Determine the (x, y) coordinate at the center of the cell enclosing the given text.  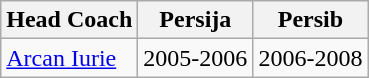
Head Coach (70, 20)
Persija (196, 20)
Arcan Iurie (70, 58)
2006-2008 (310, 58)
Persib (310, 20)
2005-2006 (196, 58)
